Extract the (X, Y) coordinate from the center of the cell holding the provided text.  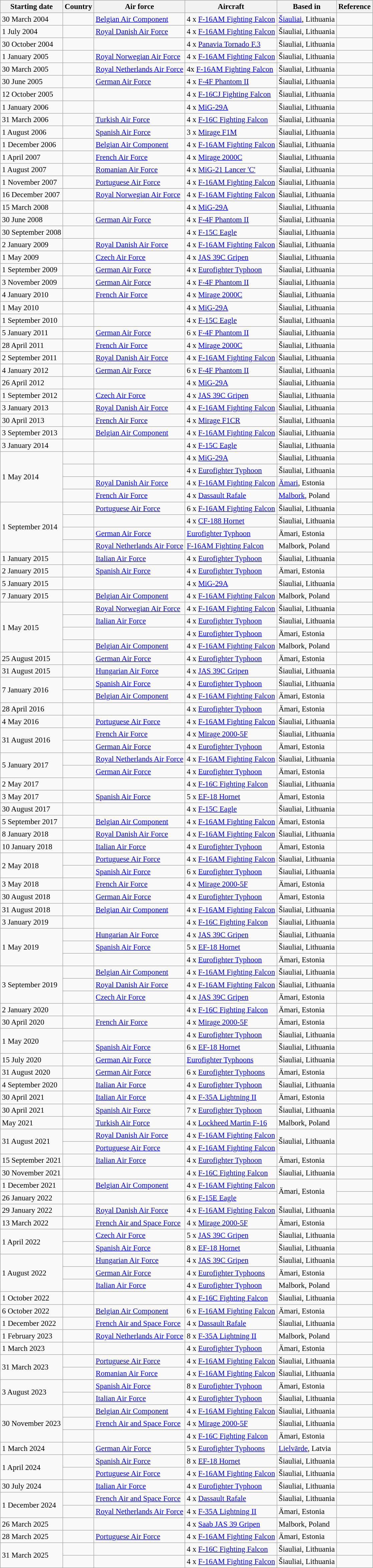
1 September 2009 (32, 270)
2 September 2011 (32, 358)
5 January 2011 (32, 333)
5 January 2015 (32, 583)
4 x CF-188 Hornet (231, 521)
13 March 2022 (32, 1223)
3 November 2009 (32, 283)
Country (79, 7)
8 x Eurofighter Typhoon (231, 1386)
30 September 2008 (32, 232)
30 August 2018 (32, 897)
15 September 2021 (32, 1160)
Air force (139, 7)
4 September 2020 (32, 1085)
4 x F-16CJ Fighting Falcon (231, 94)
Aircraft (231, 7)
15 March 2008 (32, 207)
1 December 2021 (32, 1185)
30 November 2021 (32, 1173)
2 January 2020 (32, 1010)
May 2021 (32, 1123)
1 August 2022 (32, 1273)
2 May 2017 (32, 784)
Lielvārde, Latvia (307, 1449)
5 September 2017 (32, 822)
1 December 2022 (32, 1323)
1 May 2014 (32, 477)
7 January 2015 (32, 596)
1 July 2004 (32, 32)
4 x Mirage F1CR (231, 421)
6 x EF-18 Hornet (231, 1047)
1 February 2023 (32, 1336)
31 August 2018 (32, 910)
1 October 2022 (32, 1298)
4 January 2012 (32, 370)
1 May 2015 (32, 627)
5 x JAS 39C Gripen (231, 1235)
28 April 2016 (32, 709)
1 January 2015 (32, 558)
8 x F-35A Lightning II (231, 1336)
7 January 2016 (32, 690)
28 April 2011 (32, 345)
4 x MiG-21 Lancer 'C' (231, 170)
1 April 2022 (32, 1241)
31 August 2015 (32, 671)
1 September 2012 (32, 395)
26 April 2012 (32, 383)
7 x Eurofighter Typhoon (231, 1110)
3 September 2019 (32, 985)
3 August 2023 (32, 1392)
30 March 2004 (32, 19)
3 September 2013 (32, 433)
Eurofighter Typhoon (231, 533)
Based in (307, 7)
2 May 2018 (32, 865)
1 December 2006 (32, 144)
1 December 2024 (32, 1505)
3 x Mirage F1M (231, 132)
30 August 2017 (32, 809)
4 May 2016 (32, 721)
31 August 2021 (32, 1141)
1 May 2009 (32, 257)
26 January 2022 (32, 1198)
1 August 2006 (32, 132)
30 July 2024 (32, 1486)
4 x Lockheed Martin F-16 (231, 1123)
4 x Saab JAS 39 Gripen (231, 1524)
3 January 2013 (32, 408)
30 June 2005 (32, 82)
10 January 2018 (32, 847)
1 May 2010 (32, 308)
3 May 2017 (32, 797)
1 April 2024 (32, 1468)
1 August 2007 (32, 170)
1 May 2020 (32, 1041)
4x F-16AM Fighting Falcon (231, 69)
4 January 2010 (32, 295)
12 October 2005 (32, 94)
30 April 2013 (32, 421)
31 March 2006 (32, 119)
Eurofighter Typhoons (231, 1060)
2 January 2015 (32, 571)
31 August 2020 (32, 1072)
6 x F-15E Eagle (231, 1198)
31 March 2025 (32, 1555)
3 May 2018 (32, 884)
30 October 2004 (32, 44)
1 March 2023 (32, 1348)
15 July 2020 (32, 1060)
2 January 2009 (32, 245)
30 November 2023 (32, 1424)
6 x Eurofighter Typhoon (231, 872)
5 January 2017 (32, 765)
3 January 2014 (32, 446)
30 June 2008 (32, 220)
8 January 2018 (32, 834)
6 x Eurofighter Typhoons (231, 1072)
5 x Eurofighter Typhoons (231, 1449)
6 October 2022 (32, 1311)
30 March 2005 (32, 69)
31 March 2023 (32, 1367)
31 August 2016 (32, 740)
1 November 2007 (32, 182)
28 March 2025 (32, 1536)
4 x Panavia Tornado F.3 (231, 44)
1 May 2019 (32, 947)
1 March 2024 (32, 1449)
Reference (355, 7)
29 January 2022 (32, 1210)
1 April 2007 (32, 157)
1 September 2014 (32, 527)
26 March 2025 (32, 1524)
3 January 2019 (32, 922)
25 August 2015 (32, 659)
1 September 2010 (32, 320)
4 x Eurofighter Typhoons (231, 1273)
Starting date (32, 7)
F-16AM Fighting Falcon (231, 546)
16 December 2007 (32, 195)
1 January 2006 (32, 107)
1 January 2005 (32, 57)
30 April 2020 (32, 1022)
